Return [x, y] of the center of cell containing provided text 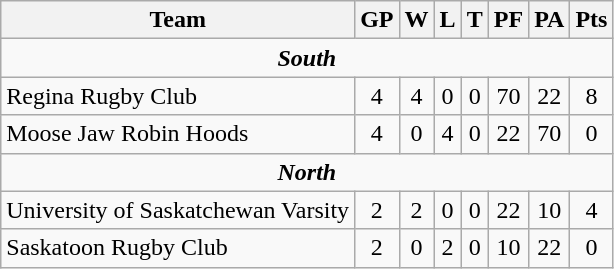
South [307, 58]
PF [508, 20]
Regina Rugby Club [178, 96]
GP [377, 20]
University of Saskatchewan Varsity [178, 210]
North [307, 172]
Saskatoon Rugby Club [178, 248]
PA [550, 20]
W [416, 20]
Team [178, 20]
T [474, 20]
L [448, 20]
Moose Jaw Robin Hoods [178, 134]
8 [592, 96]
Pts [592, 20]
